Output the (x, y) coordinate of the center of the cell containing the given text.  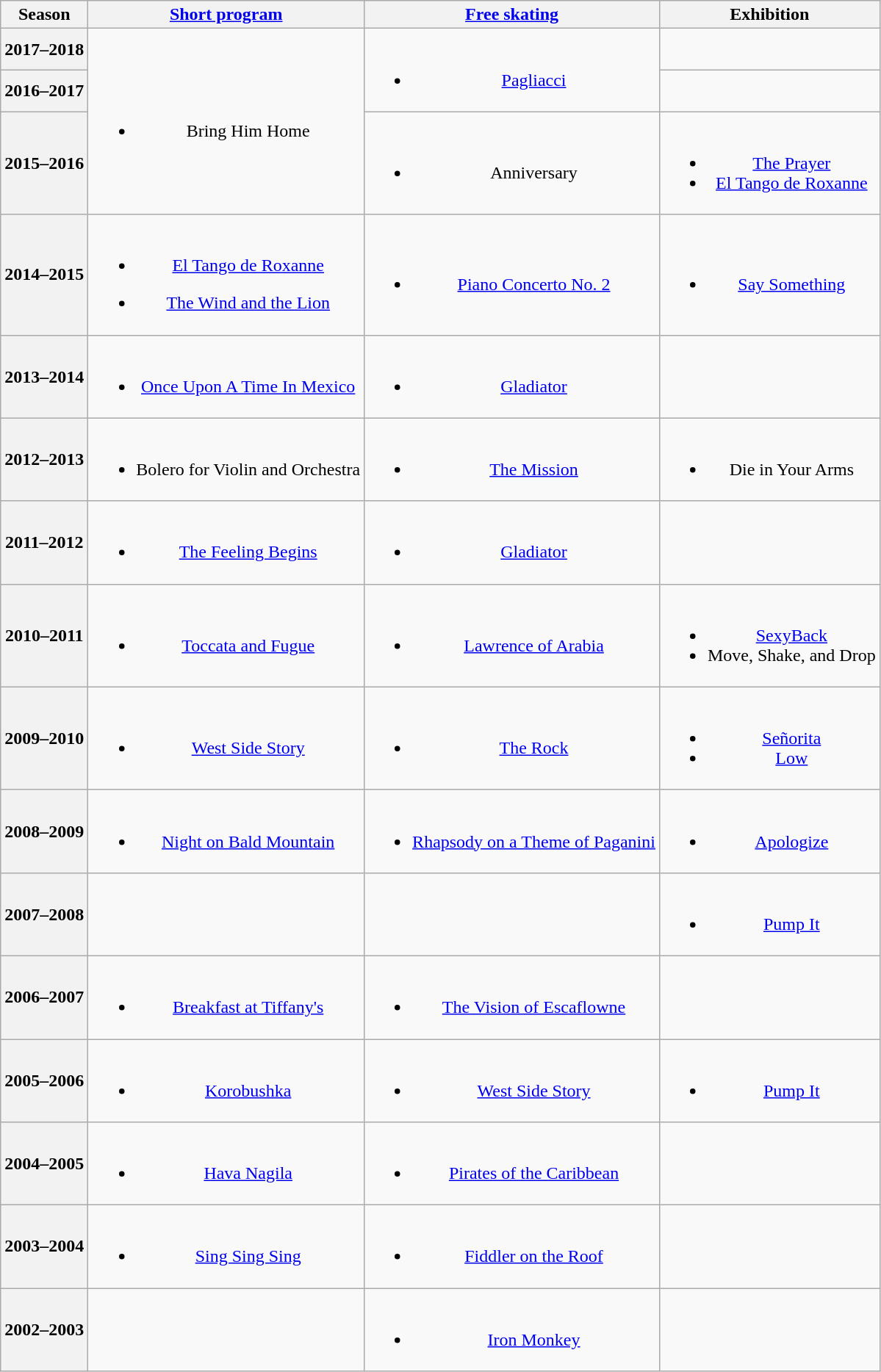
The Mission (512, 460)
Anniversary (512, 163)
Season (44, 15)
2003–2004 (44, 1247)
2004–2005 (44, 1163)
2010–2011 (44, 635)
2009–2010 (44, 738)
2002–2003 (44, 1329)
Short program (226, 15)
2014–2015 (44, 275)
2007–2008 (44, 914)
2006–2007 (44, 997)
El Tango de Roxanne The Wind and the Lion (226, 275)
Apologize (769, 831)
Iron Monkey (512, 1329)
Korobushka (226, 1080)
Pagliacci (512, 71)
Toccata and Fugue (226, 635)
Say Something (769, 275)
The Feeling Begins (226, 542)
Free skating (512, 15)
SexyBack Move, Shake, and Drop (769, 635)
The Prayer El Tango de Roxanne (769, 163)
2017–2018 (44, 50)
2005–2006 (44, 1080)
Hava Nagila (226, 1163)
Sing Sing Sing (226, 1247)
Señorita Low (769, 738)
2011–2012 (44, 542)
2013–2014 (44, 376)
The Rock (512, 738)
2016–2017 (44, 91)
Exhibition (769, 15)
Die in Your Arms (769, 460)
2015–2016 (44, 163)
Fiddler on the Roof (512, 1247)
2012–2013 (44, 460)
Bring Him Home (226, 122)
Once Upon A Time In Mexico (226, 376)
Pirates of the Caribbean (512, 1163)
Rhapsody on a Theme of Paganini (512, 831)
The Vision of Escaflowne (512, 997)
Bolero for Violin and Orchestra (226, 460)
2008–2009 (44, 831)
Lawrence of Arabia (512, 635)
Breakfast at Tiffany's (226, 997)
Piano Concerto No. 2 (512, 275)
Night on Bald Mountain (226, 831)
